Return the (X, Y) coordinate for the center point of the cell that contains the specified text.  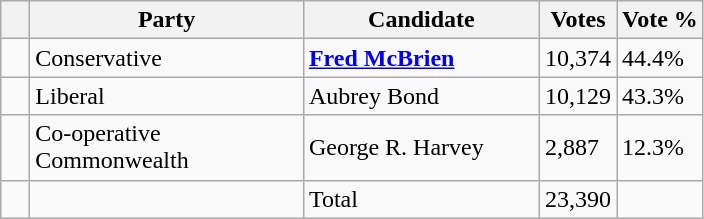
Votes (578, 20)
2,887 (578, 148)
12.3% (660, 148)
Fred McBrien (421, 58)
Co-operative Commonwealth (167, 148)
23,390 (578, 199)
10,374 (578, 58)
Party (167, 20)
Total (421, 199)
44.4% (660, 58)
43.3% (660, 96)
Candidate (421, 20)
Liberal (167, 96)
Aubrey Bond (421, 96)
George R. Harvey (421, 148)
Conservative (167, 58)
10,129 (578, 96)
Vote % (660, 20)
